Detect which cell encompasses the target text, then output its [x, y] center coordinate. 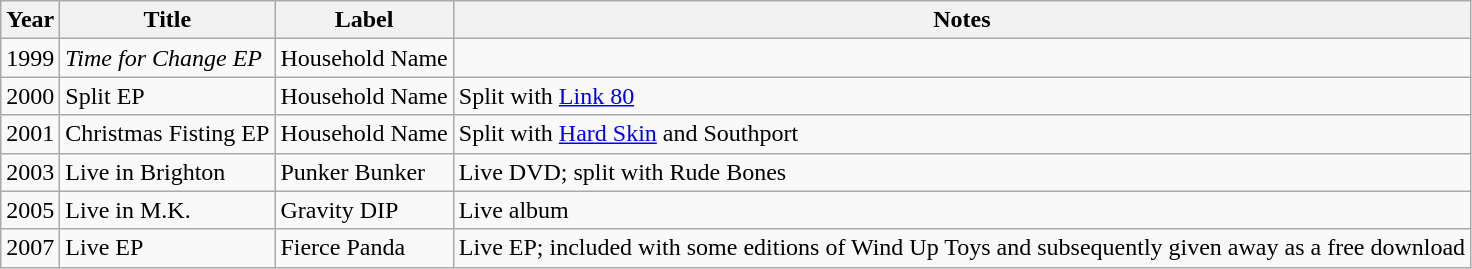
Time for Change EP [168, 58]
Live in Brighton [168, 172]
Split with Link 80 [962, 96]
Gravity DIP [364, 210]
Fierce Panda [364, 248]
Split with Hard Skin and Southport [962, 134]
Punker Bunker [364, 172]
2000 [30, 96]
Live in M.K. [168, 210]
Split EP [168, 96]
Live DVD; split with Rude Bones [962, 172]
2007 [30, 248]
Live EP [168, 248]
Year [30, 20]
Label [364, 20]
1999 [30, 58]
Notes [962, 20]
Live album [962, 210]
2005 [30, 210]
Title [168, 20]
2003 [30, 172]
Live EP; included with some editions of Wind Up Toys and subsequently given away as a free download [962, 248]
Christmas Fisting EP [168, 134]
2001 [30, 134]
